Detect which cell encompasses the target text, then output its [x, y] center coordinate. 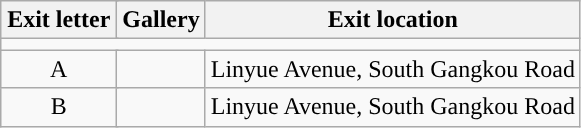
B [59, 107]
A [59, 69]
Gallery [161, 20]
Exit letter [59, 20]
Exit location [392, 20]
